Search for the cell housing the specified text and yield its (X, Y) center coordinate. 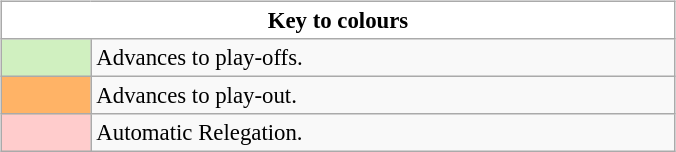
Key to colours (338, 21)
Automatic Relegation. (383, 133)
Advances to play-out. (383, 96)
Advances to play-offs. (383, 58)
